Extract the [x, y] coordinate from the center of the cell holding the provided text.  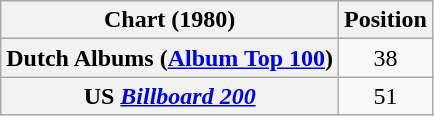
US Billboard 200 [170, 96]
Dutch Albums (Album Top 100) [170, 58]
Position [386, 20]
38 [386, 58]
51 [386, 96]
Chart (1980) [170, 20]
